Scan for the cell matching the given text and deliver its (X, Y) coordinate at center. 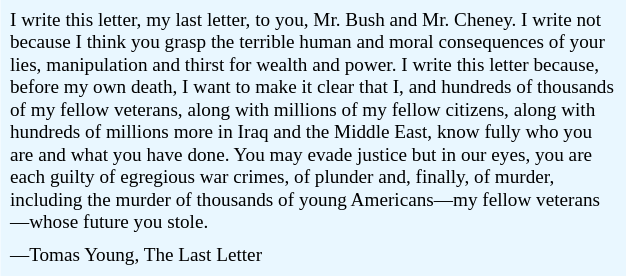
—Tomas Young, The Last Letter (314, 256)
